Provide the [x, y] coordinate of the cell's center where the given text is located.  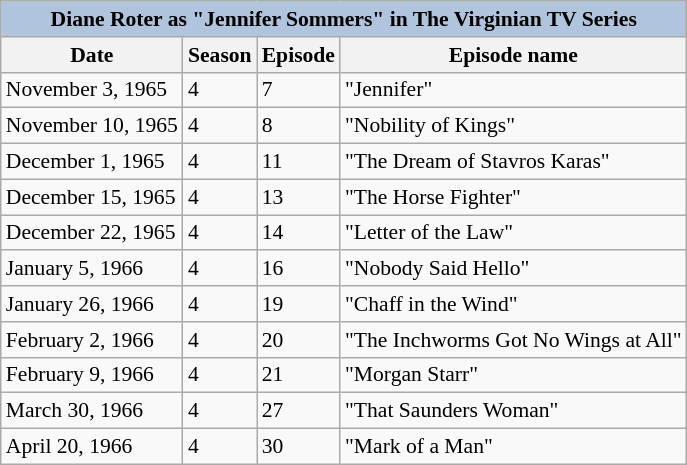
19 [298, 304]
11 [298, 162]
Episode name [514, 55]
"Morgan Starr" [514, 375]
February 2, 1966 [92, 340]
December 22, 1965 [92, 233]
13 [298, 197]
7 [298, 90]
8 [298, 126]
February 9, 1966 [92, 375]
April 20, 1966 [92, 447]
January 5, 1966 [92, 269]
"The Dream of Stavros Karas" [514, 162]
Date [92, 55]
"That Saunders Woman" [514, 411]
27 [298, 411]
16 [298, 269]
Season [220, 55]
30 [298, 447]
20 [298, 340]
January 26, 1966 [92, 304]
"The Horse Fighter" [514, 197]
"Chaff in the Wind" [514, 304]
21 [298, 375]
Episode [298, 55]
"Nobody Said Hello" [514, 269]
"Letter of the Law" [514, 233]
"Jennifer" [514, 90]
14 [298, 233]
"Nobility of Kings" [514, 126]
"The Inchworms Got No Wings at All" [514, 340]
November 10, 1965 [92, 126]
Diane Roter as "Jennifer Sommers" in The Virginian TV Series [344, 19]
November 3, 1965 [92, 90]
March 30, 1966 [92, 411]
December 1, 1965 [92, 162]
December 15, 1965 [92, 197]
"Mark of a Man" [514, 447]
